Pinpoint the cell where the given text exists, returning its [x, y] midpoint coordinate. 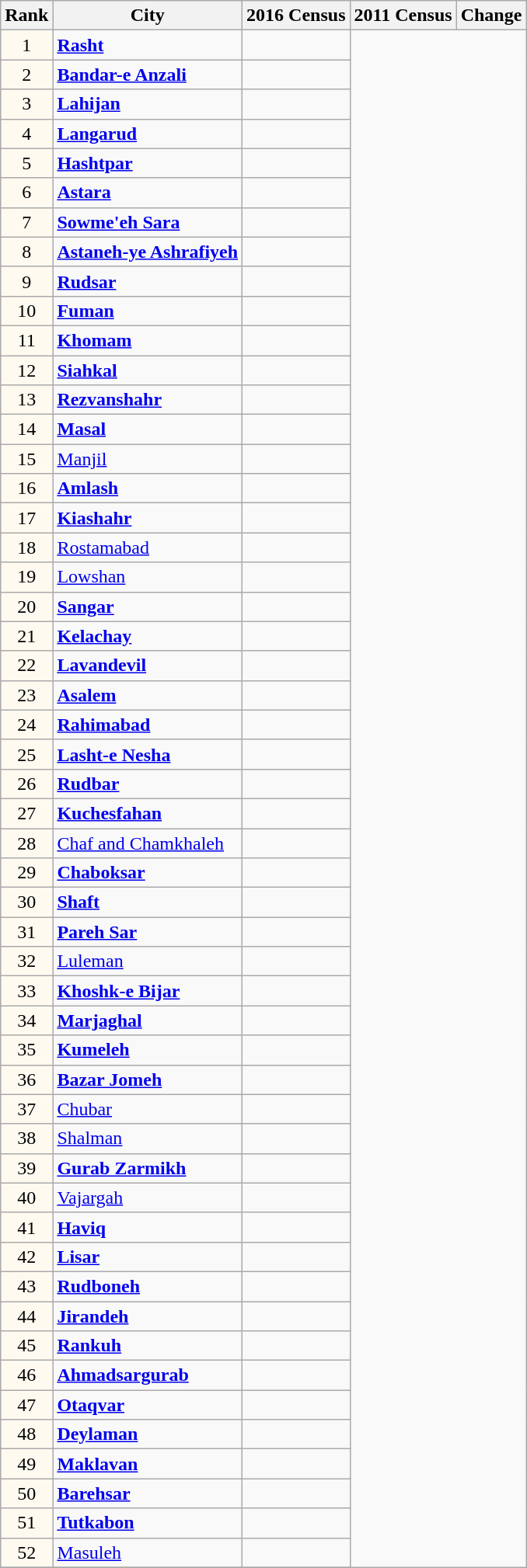
Barehsar [148, 1493]
16 [26, 488]
Lasht-e Nesha [148, 754]
36 [26, 1080]
2011 Census [403, 16]
Lisar [148, 1257]
Deylaman [148, 1434]
37 [26, 1109]
City [148, 16]
27 [26, 813]
Rudboneh [148, 1286]
52 [26, 1552]
Astara [148, 193]
Rahimabad [148, 725]
Change [491, 16]
50 [26, 1493]
Chubar [148, 1109]
39 [26, 1168]
42 [26, 1257]
Chaf and Chamkhaleh [148, 843]
Kiashahr [148, 518]
18 [26, 548]
19 [26, 577]
10 [26, 311]
Langarud [148, 134]
24 [26, 725]
Vajargah [148, 1198]
20 [26, 607]
22 [26, 666]
45 [26, 1346]
Lowshan [148, 577]
Gurab Zarmikh [148, 1168]
Maklavan [148, 1464]
Lahijan [148, 104]
Kelachay [148, 636]
Rasht [148, 45]
17 [26, 518]
3 [26, 104]
Khoshk-e Bijar [148, 991]
5 [26, 163]
43 [26, 1286]
1 [26, 45]
Fuman [148, 311]
26 [26, 784]
40 [26, 1198]
49 [26, 1464]
35 [26, 1050]
14 [26, 429]
11 [26, 340]
Shaft [148, 902]
Manjil [148, 459]
33 [26, 991]
Marjaghal [148, 1020]
Sangar [148, 607]
Pareh Sar [148, 932]
21 [26, 636]
8 [26, 252]
Astaneh-ye Ashrafiyeh [148, 252]
Sowme'eh Sara [148, 222]
Amlash [148, 488]
Bandar-e Anzali [148, 75]
Haviq [148, 1227]
6 [26, 193]
Rankuh [148, 1346]
34 [26, 1020]
Ahmadsargurab [148, 1375]
Masal [148, 429]
Jirandeh [148, 1316]
Luleman [148, 961]
Khomam [148, 340]
Chaboksar [148, 873]
Rudsar [148, 281]
Otaqvar [148, 1405]
29 [26, 873]
Lavandevil [148, 666]
Shalman [148, 1139]
13 [26, 400]
Rezvanshahr [148, 400]
Rudbar [148, 784]
41 [26, 1227]
9 [26, 281]
51 [26, 1523]
Tutkabon [148, 1523]
48 [26, 1434]
Siahkal [148, 370]
Bazar Jomeh [148, 1080]
30 [26, 902]
28 [26, 843]
44 [26, 1316]
12 [26, 370]
4 [26, 134]
32 [26, 961]
25 [26, 754]
2 [26, 75]
46 [26, 1375]
7 [26, 222]
38 [26, 1139]
31 [26, 932]
23 [26, 695]
Kuchesfahan [148, 813]
Masuleh [148, 1552]
Rostamabad [148, 548]
47 [26, 1405]
2016 Census [296, 16]
Hashtpar [148, 163]
15 [26, 459]
Asalem [148, 695]
Kumeleh [148, 1050]
Rank [26, 16]
